Search for the cell housing the specified text and yield its (x, y) center coordinate. 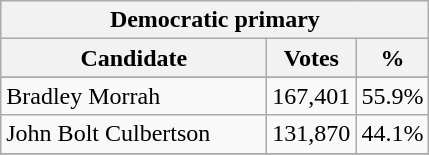
167,401 (312, 96)
% (392, 58)
55.9% (392, 96)
Bradley Morrah (134, 96)
Democratic primary (215, 20)
Candidate (134, 58)
John Bolt Culbertson (134, 134)
44.1% (392, 134)
131,870 (312, 134)
Votes (312, 58)
